Scan for the cell matching the given text and deliver its [x, y] coordinate at center. 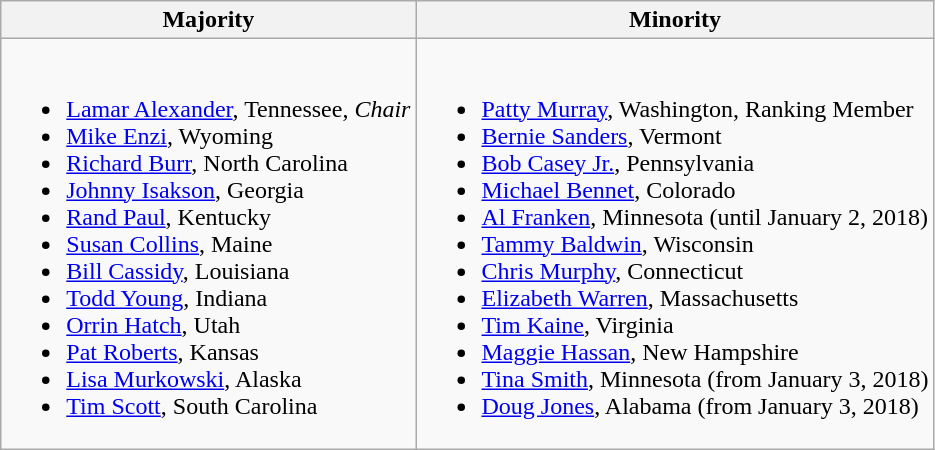
Majority [208, 20]
Minority [675, 20]
